Return the [X, Y] coordinate for the center point of the cell that contains the specified text.  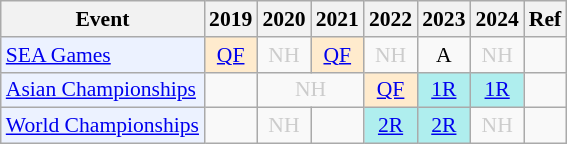
Asian Championships [102, 90]
2022 [390, 19]
2021 [338, 19]
2019 [230, 19]
Ref [545, 19]
World Championships [102, 126]
2023 [444, 19]
A [444, 55]
2024 [498, 19]
Event [102, 19]
2020 [284, 19]
SEA Games [102, 55]
